Scan for the cell matching the given text and deliver its (x, y) coordinate at center. 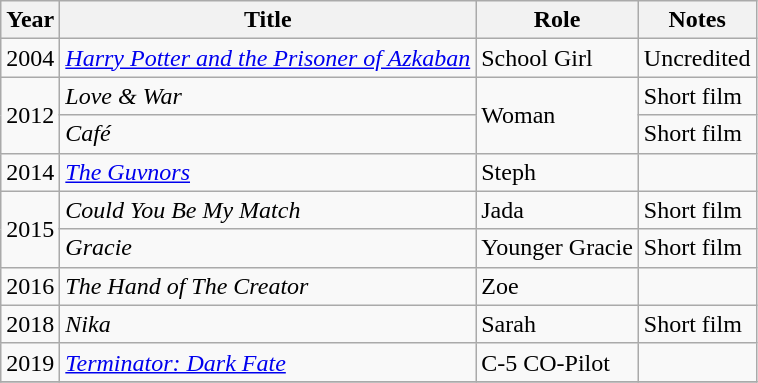
Café (268, 134)
School Girl (558, 58)
Zoe (558, 286)
Jada (558, 210)
Woman (558, 115)
2004 (30, 58)
Notes (697, 20)
Gracie (268, 248)
2019 (30, 362)
Uncredited (697, 58)
Sarah (558, 324)
Younger Gracie (558, 248)
Nika (268, 324)
C-5 CO-Pilot (558, 362)
2012 (30, 115)
Harry Potter and the Prisoner of Azkaban (268, 58)
2016 (30, 286)
2015 (30, 229)
Year (30, 20)
2014 (30, 172)
Steph (558, 172)
2018 (30, 324)
Could You Be My Match (268, 210)
Role (558, 20)
Terminator: Dark Fate (268, 362)
Title (268, 20)
The Hand of The Creator (268, 286)
Love & War (268, 96)
The Guvnors (268, 172)
